Locate the cell with the specified text and output its (x, y) center coordinate. 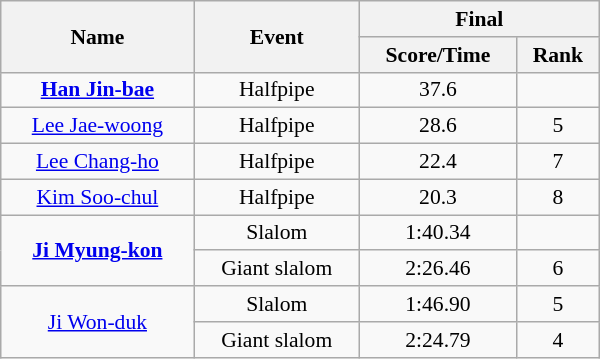
Han Jin-bae (98, 90)
Lee Jae-woong (98, 126)
22.4 (438, 162)
2:26.46 (438, 269)
Score/Time (438, 55)
7 (558, 162)
Rank (558, 55)
Kim Soo-chul (98, 197)
4 (558, 340)
Lee Chang-ho (98, 162)
Ji Won-duk (98, 322)
1:40.34 (438, 233)
1:46.90 (438, 304)
37.6 (438, 90)
Name (98, 36)
2:24.79 (438, 340)
Ji Myung-kon (98, 250)
Final (479, 19)
Event (276, 36)
8 (558, 197)
28.6 (438, 126)
20.3 (438, 197)
6 (558, 269)
